Scan for the cell matching the given text and deliver its (X, Y) coordinate at center. 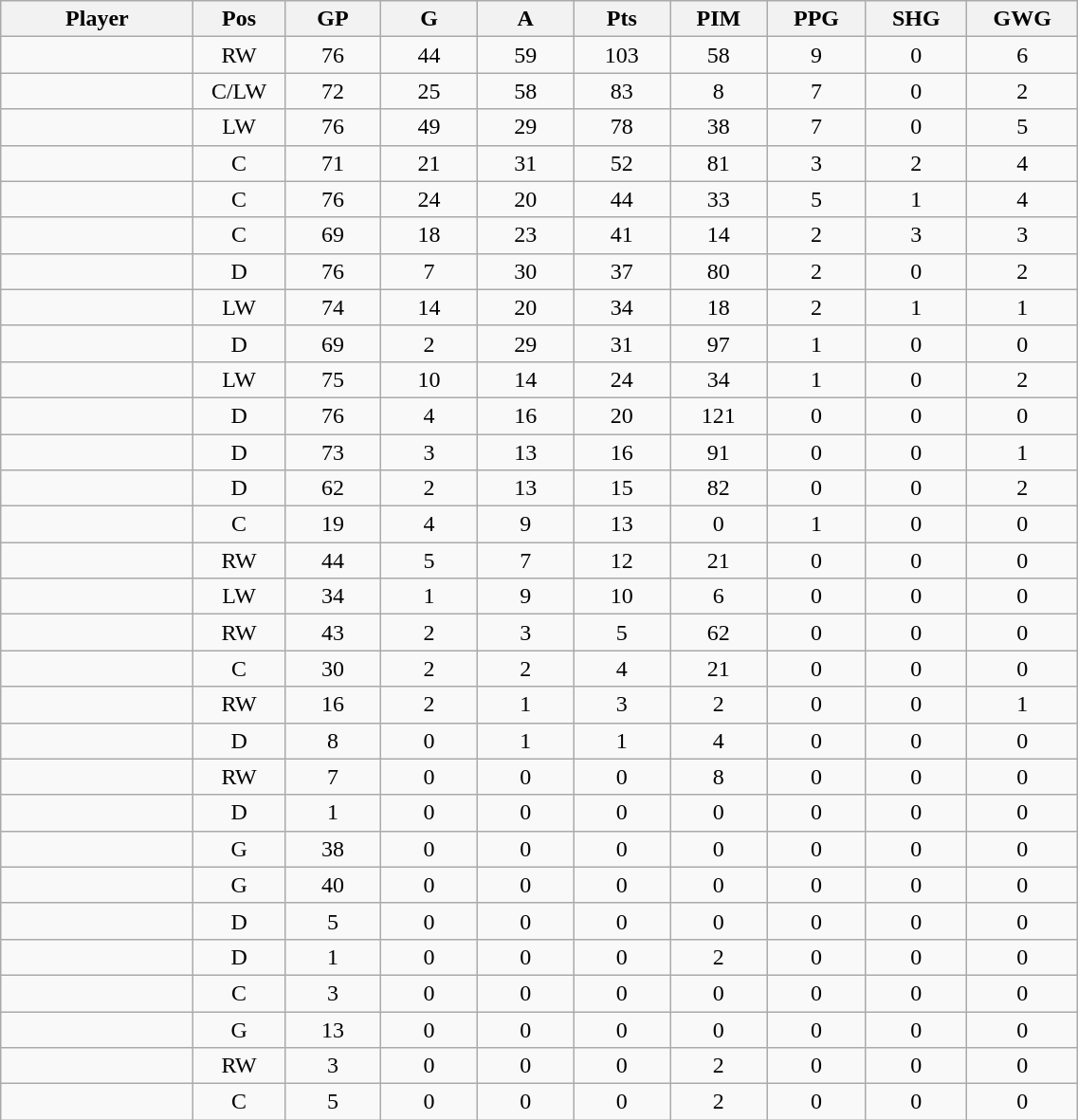
72 (333, 91)
81 (719, 163)
103 (622, 55)
59 (525, 55)
19 (333, 524)
82 (719, 488)
78 (622, 127)
80 (719, 271)
GWG (1022, 19)
SHG (916, 19)
PIM (719, 19)
43 (333, 633)
A (525, 19)
33 (719, 199)
25 (429, 91)
Player (97, 19)
Pts (622, 19)
15 (622, 488)
83 (622, 91)
C/LW (239, 91)
75 (333, 379)
121 (719, 415)
91 (719, 452)
49 (429, 127)
41 (622, 235)
Pos (239, 19)
PPG (816, 19)
GP (333, 19)
40 (333, 885)
37 (622, 271)
12 (622, 560)
23 (525, 235)
74 (333, 307)
97 (719, 343)
71 (333, 163)
73 (333, 452)
52 (622, 163)
